Determine the (x, y) coordinate at the center of the cell enclosing the given text.  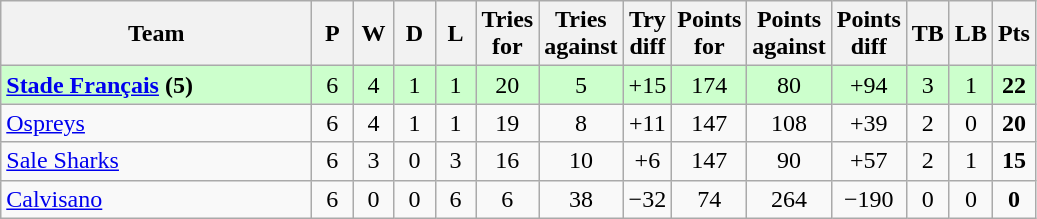
D (414, 34)
Ospreys (156, 123)
W (374, 34)
Team (156, 34)
Points diff (868, 34)
108 (789, 123)
Pts (1014, 34)
Calvisano (156, 199)
8 (581, 123)
90 (789, 161)
Try diff (648, 34)
74 (710, 199)
Points for (710, 34)
LB (970, 34)
15 (1014, 161)
174 (710, 85)
+57 (868, 161)
+94 (868, 85)
264 (789, 199)
5 (581, 85)
22 (1014, 85)
+6 (648, 161)
+39 (868, 123)
P (332, 34)
38 (581, 199)
Stade Français (5) (156, 85)
Points against (789, 34)
Tries for (508, 34)
Tries against (581, 34)
+11 (648, 123)
Sale Sharks (156, 161)
L (456, 34)
10 (581, 161)
TB (928, 34)
−32 (648, 199)
19 (508, 123)
−190 (868, 199)
80 (789, 85)
+15 (648, 85)
16 (508, 161)
